Search for the cell housing the specified text and yield its [x, y] center coordinate. 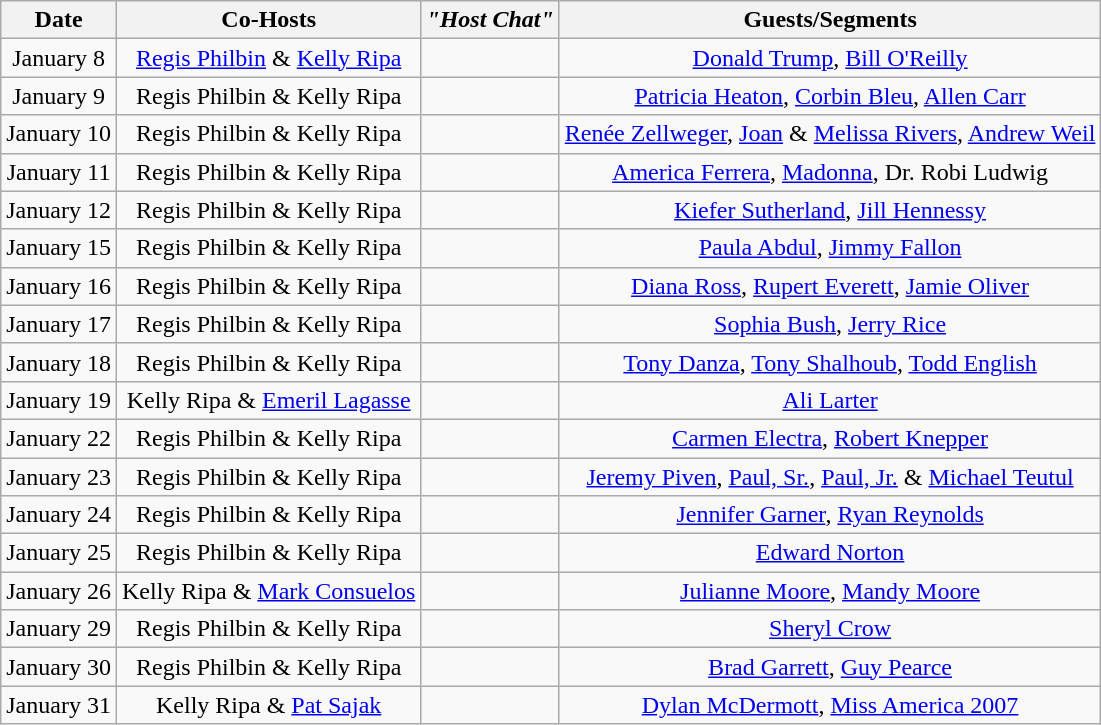
January 29 [59, 629]
January 8 [59, 58]
Brad Garrett, Guy Pearce [830, 667]
Tony Danza, Tony Shalhoub, Todd English [830, 362]
January 9 [59, 96]
Donald Trump, Bill O'Reilly [830, 58]
January 19 [59, 400]
Guests/Segments [830, 20]
Patricia Heaton, Corbin Bleu, Allen Carr [830, 96]
Edward Norton [830, 553]
America Ferrera, Madonna, Dr. Robi Ludwig [830, 172]
Date [59, 20]
Ali Larter [830, 400]
January 15 [59, 248]
January 23 [59, 477]
Jeremy Piven, Paul, Sr., Paul, Jr. & Michael Teutul [830, 477]
Dylan McDermott, Miss America 2007 [830, 705]
Jennifer Garner, Ryan Reynolds [830, 515]
Kiefer Sutherland, Jill Hennessy [830, 210]
January 25 [59, 553]
Co-Hosts [268, 20]
Diana Ross, Rupert Everett, Jamie Oliver [830, 286]
January 10 [59, 134]
Kelly Ripa & Emeril Lagasse [268, 400]
Julianne Moore, Mandy Moore [830, 591]
January 12 [59, 210]
Renée Zellweger, Joan & Melissa Rivers, Andrew Weil [830, 134]
Kelly Ripa & Mark Consuelos [268, 591]
January 18 [59, 362]
January 31 [59, 705]
January 17 [59, 324]
Paula Abdul, Jimmy Fallon [830, 248]
January 24 [59, 515]
Sheryl Crow [830, 629]
January 16 [59, 286]
"Host Chat" [490, 20]
Carmen Electra, Robert Knepper [830, 438]
Kelly Ripa & Pat Sajak [268, 705]
January 30 [59, 667]
January 26 [59, 591]
January 11 [59, 172]
Sophia Bush, Jerry Rice [830, 324]
January 22 [59, 438]
